Return the [x, y] coordinate for the center point of the cell that contains the specified text.  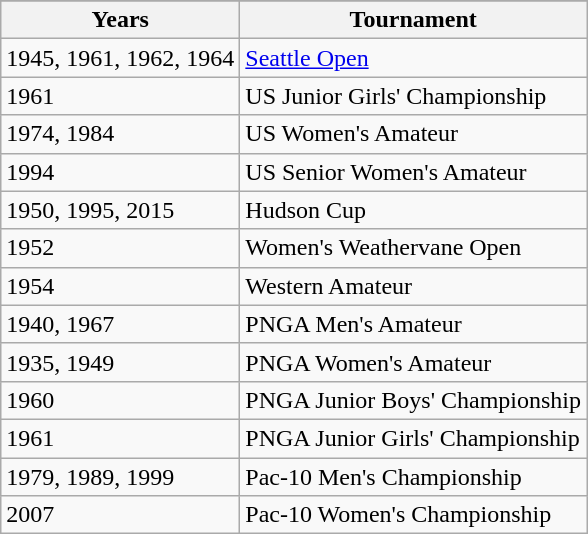
1974, 1984 [120, 134]
US Senior Women's Amateur [414, 172]
Seattle Open [414, 58]
PNGA Men's Amateur [414, 324]
PNGA Women's Amateur [414, 362]
Pac-10 Men's Championship [414, 477]
1945, 1961, 1962, 1964 [120, 58]
US Junior Girls' Championship [414, 96]
Women's Weathervane Open [414, 248]
2007 [120, 515]
Tournament [414, 20]
1950, 1995, 2015 [120, 210]
Western Amateur [414, 286]
Pac-10 Women's Championship [414, 515]
1979, 1989, 1999 [120, 477]
PNGA Junior Boys' Championship [414, 400]
Years [120, 20]
Hudson Cup [414, 210]
1960 [120, 400]
1954 [120, 286]
1994 [120, 172]
1935, 1949 [120, 362]
1940, 1967 [120, 324]
1952 [120, 248]
US Women's Amateur [414, 134]
PNGA Junior Girls' Championship [414, 438]
